For the text-containing cell, return its midpoint in [x, y] coordinate format. 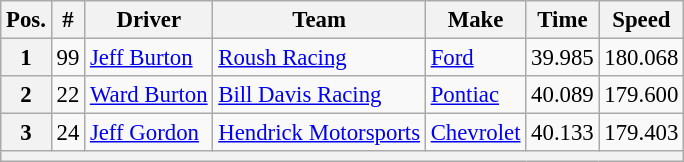
Roush Racing [319, 58]
Pontiac [475, 95]
3 [26, 133]
Speed [642, 20]
1 [26, 58]
Ward Burton [149, 95]
Jeff Gordon [149, 133]
Chevrolet [475, 133]
Time [562, 20]
40.089 [562, 95]
22 [68, 95]
Pos. [26, 20]
179.600 [642, 95]
Jeff Burton [149, 58]
179.403 [642, 133]
Ford [475, 58]
99 [68, 58]
Make [475, 20]
39.985 [562, 58]
40.133 [562, 133]
2 [26, 95]
Hendrick Motorsports [319, 133]
24 [68, 133]
Team [319, 20]
# [68, 20]
Bill Davis Racing [319, 95]
Driver [149, 20]
180.068 [642, 58]
